Identify which cell holds the provided text, then report its [X, Y] central coordinate. 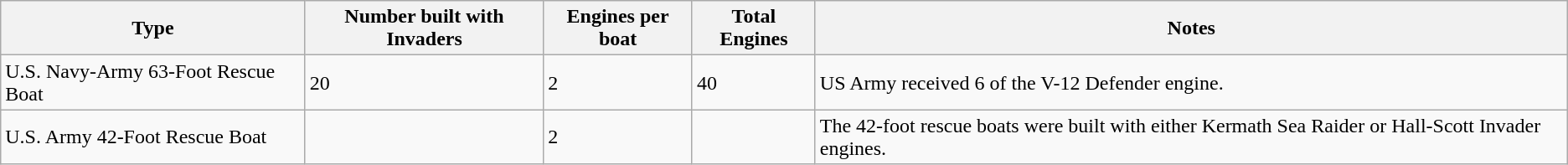
The 42-foot rescue boats were built with either Kermath Sea Raider or Hall-Scott Invader engines. [1191, 137]
US Army received 6 of the V-12 Defender engine. [1191, 82]
Total Engines [754, 28]
40 [754, 82]
Notes [1191, 28]
Number built with Invaders [424, 28]
Type [152, 28]
U.S. Army 42-Foot Rescue Boat [152, 137]
20 [424, 82]
U.S. Navy-Army 63-Foot Rescue Boat [152, 82]
Engines per boat [618, 28]
